Output the (X, Y) coordinate of the center of the cell containing the given text.  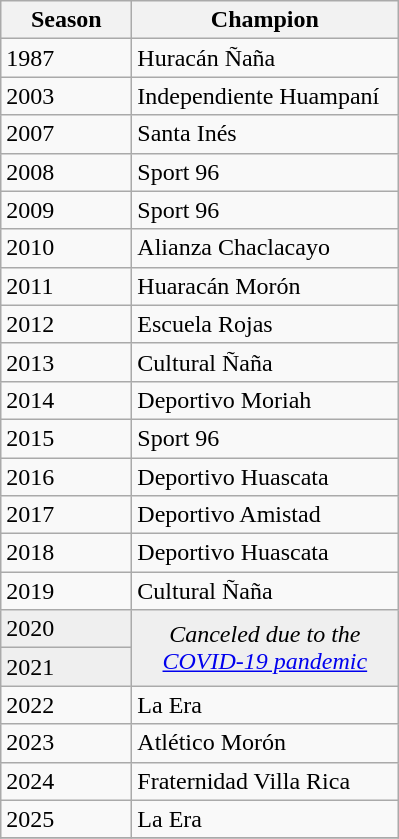
2007 (66, 134)
Deportivo Moriah (265, 400)
Escuela Rojas (265, 324)
2022 (66, 705)
2018 (66, 553)
2015 (66, 438)
2025 (66, 819)
2003 (66, 96)
2019 (66, 591)
Independiente Huampaní (265, 96)
2023 (66, 743)
Champion (265, 20)
2024 (66, 781)
Deportivo Amistad (265, 515)
Season (66, 20)
2013 (66, 362)
1987 (66, 58)
2020 (66, 629)
2017 (66, 515)
2012 (66, 324)
Huaracán Morón (265, 286)
Fraternidad Villa Rica (265, 781)
2010 (66, 248)
Alianza Chaclacayo (265, 248)
2011 (66, 286)
Canceled due to the COVID-19 pandemic (265, 648)
2016 (66, 477)
2021 (66, 667)
2008 (66, 172)
2009 (66, 210)
2014 (66, 400)
Huracán Ñaña (265, 58)
Santa Inés (265, 134)
Atlético Morón (265, 743)
